Detect which cell encompasses the target text, then output its [X, Y] center coordinate. 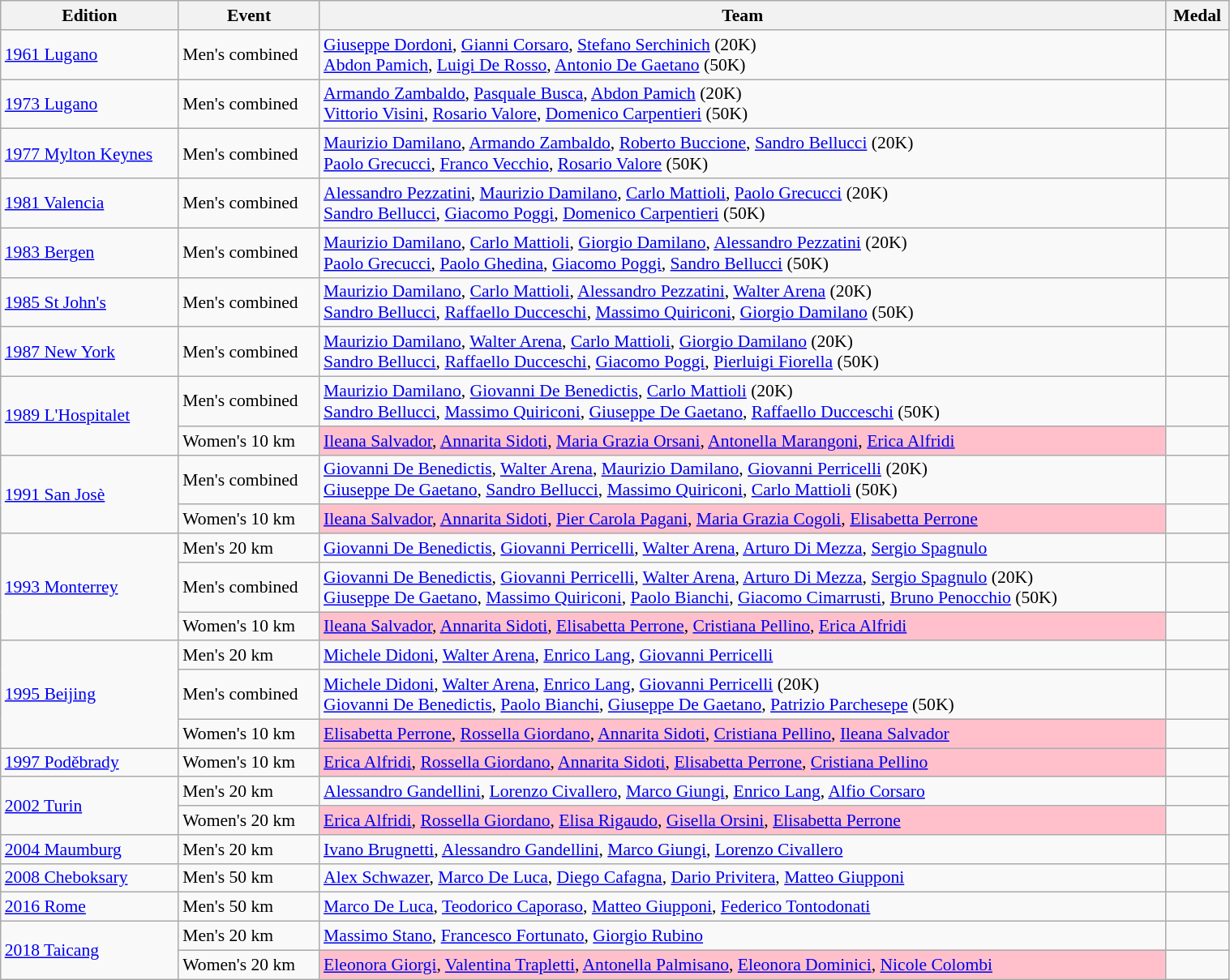
Ileana Salvador, Annarita Sidoti, Maria Grazia Orsani, Antonella Marangoni, Erica Alfridi [743, 441]
1993 Monterrey [89, 587]
Event [249, 15]
1989 L'Hospitalet [89, 417]
Alessandro Gandellini, Lorenzo Civallero, Marco Giungi, Enrico Lang, Alfio Corsaro [743, 792]
Erica Alfridi, Rossella Giordano, Elisa Rigaudo, Gisella Orsini, Elisabetta Perrone [743, 820]
Ileana Salvador, Annarita Sidoti, Pier Carola Pagani, Maria Grazia Cogoli, Elisabetta Perrone [743, 520]
1977 Mylton Keynes [89, 154]
Marco De Luca, Teodorico Caporaso, Matteo Giupponi, Federico Tontodonati [743, 907]
Elisabetta Perrone, Rossella Giordano, Annarita Sidoti, Cristiana Pellino, Ileana Salvador [743, 734]
2002 Turin [89, 806]
Ivano Brugnetti, Alessandro Gandellini, Marco Giungi, Lorenzo Civallero [743, 849]
1973 Lugano [89, 104]
1995 Beijing [89, 695]
Maurizio Damilano, Carlo Mattioli, Giorgio Damilano, Alessandro Pezzatini (20K)Paolo Grecucci, Paolo Ghedina, Giacomo Poggi, Sandro Bellucci (50K) [743, 253]
1983 Bergen [89, 253]
1997 Poděbrady [89, 763]
Armando Zambaldo, Pasquale Busca, Abdon Pamich (20K)Vittorio Visini, Rosario Valore, Domenico Carpentieri (50K) [743, 104]
Giovanni De Benedictis, Giovanni Perricelli, Walter Arena, Arturo Di Mezza, Sergio Spagnulo [743, 548]
Medal [1197, 15]
Giuseppe Dordoni, Gianni Corsaro, Stefano Serchinich (20K)Abdon Pamich, Luigi De Rosso, Antonio De Gaetano (50K) [743, 55]
1981 Valencia [89, 203]
1991 San Josè [89, 494]
2016 Rome [89, 907]
Edition [89, 15]
Maurizio Damilano, Armando Zambaldo, Roberto Buccione, Sandro Bellucci (20K)Paolo Grecucci, Franco Vecchio, Rosario Valore (50K) [743, 154]
Alessandro Pezzatini, Maurizio Damilano, Carlo Mattioli, Paolo Grecucci (20K)Sandro Bellucci, Giacomo Poggi, Domenico Carpentieri (50K) [743, 203]
Eleonora Giorgi, Valentina Trapletti, Antonella Palmisano, Eleonora Dominici, Nicole Colombi [743, 965]
Alex Schwazer, Marco De Luca, Diego Cafagna, Dario Privitera, Matteo Giupponi [743, 878]
2018 Taicang [89, 950]
1985 St John's [89, 302]
Michele Didoni, Walter Arena, Enrico Lang, Giovanni Perricelli [743, 656]
Maurizio Damilano, Giovanni De Benedictis, Carlo Mattioli (20K)Sandro Bellucci, Massimo Quiriconi, Giuseppe De Gaetano, Raffaello Ducceschi (50K) [743, 402]
2008 Cheboksary [89, 878]
2004 Maumburg [89, 849]
Maurizio Damilano, Walter Arena, Carlo Mattioli, Giorgio Damilano (20K)Sandro Bellucci, Raffaello Ducceschi, Giacomo Poggi, Pierluigi Fiorella (50K) [743, 352]
1987 New York [89, 352]
Team [743, 15]
1961 Lugano [89, 55]
Ileana Salvador, Annarita Sidoti, Elisabetta Perrone, Cristiana Pellino, Erica Alfridi [743, 627]
Massimo Stano, Francesco Fortunato, Giorgio Rubino [743, 936]
Erica Alfridi, Rossella Giordano, Annarita Sidoti, Elisabetta Perrone, Cristiana Pellino [743, 763]
